Locate the cell with the specified text and output its (x, y) center coordinate. 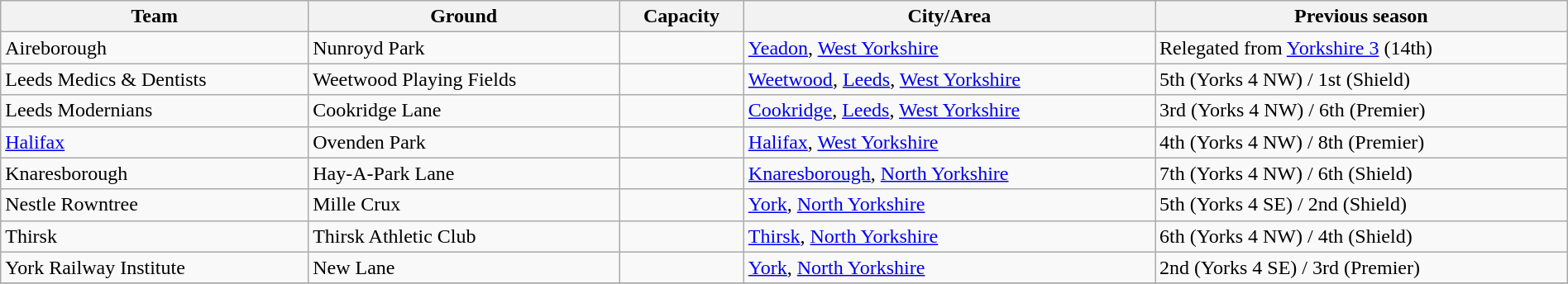
Leeds Modernians (155, 111)
Thirsk, North Yorkshire (949, 236)
Previous season (1361, 17)
Ovenden Park (464, 142)
Halifax, West Yorkshire (949, 142)
6th (Yorks 4 NW) / 4th (Shield) (1361, 236)
3rd (Yorks 4 NW) / 6th (Premier) (1361, 111)
Yeadon, West Yorkshire (949, 48)
Relegated from Yorkshire 3 (14th) (1361, 48)
Cookridge Lane (464, 111)
Hay-A-Park Lane (464, 173)
Nunroyd Park (464, 48)
5th (Yorks 4 SE) / 2nd (Shield) (1361, 205)
Knaresborough (155, 173)
Thirsk (155, 236)
5th (Yorks 4 NW) / 1st (Shield) (1361, 79)
Aireborough (155, 48)
Mille Crux (464, 205)
2nd (Yorks 4 SE) / 3rd (Premier) (1361, 267)
Knaresborough, North Yorkshire (949, 173)
Nestle Rowntree (155, 205)
Team (155, 17)
York Railway Institute (155, 267)
Leeds Medics & Dentists (155, 79)
Thirsk Athletic Club (464, 236)
7th (Yorks 4 NW) / 6th (Shield) (1361, 173)
Weetwood, Leeds, West Yorkshire (949, 79)
4th (Yorks 4 NW) / 8th (Premier) (1361, 142)
Weetwood Playing Fields (464, 79)
Halifax (155, 142)
Capacity (681, 17)
Ground (464, 17)
New Lane (464, 267)
City/Area (949, 17)
Cookridge, Leeds, West Yorkshire (949, 111)
